Return (X, Y) of the center of cell containing provided text 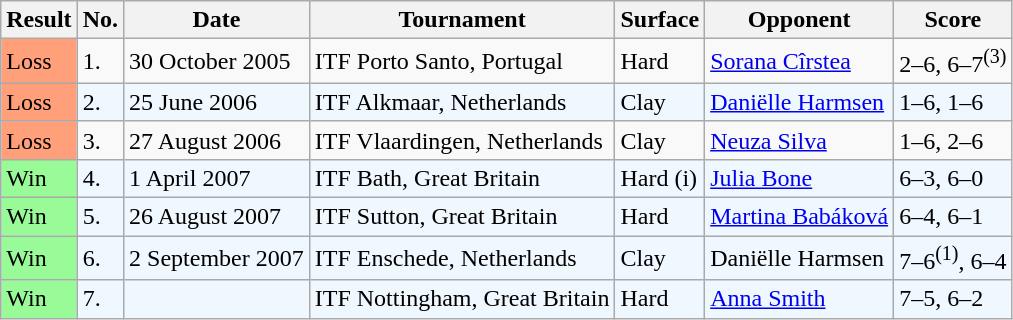
Anna Smith (800, 299)
30 October 2005 (217, 62)
Hard (i) (660, 178)
1. (100, 62)
4. (100, 178)
26 August 2007 (217, 217)
7. (100, 299)
6–3, 6–0 (953, 178)
1–6, 1–6 (953, 102)
Score (953, 20)
Opponent (800, 20)
3. (100, 140)
2 September 2007 (217, 258)
ITF Sutton, Great Britain (462, 217)
6. (100, 258)
Martina Babáková (800, 217)
6–4, 6–1 (953, 217)
7–6(1), 6–4 (953, 258)
Neuza Silva (800, 140)
No. (100, 20)
ITF Bath, Great Britain (462, 178)
ITF Alkmaar, Netherlands (462, 102)
ITF Nottingham, Great Britain (462, 299)
Sorana Cîrstea (800, 62)
7–5, 6–2 (953, 299)
2–6, 6–7(3) (953, 62)
25 June 2006 (217, 102)
1–6, 2–6 (953, 140)
5. (100, 217)
Surface (660, 20)
Result (39, 20)
ITF Porto Santo, Portugal (462, 62)
Julia Bone (800, 178)
Tournament (462, 20)
2. (100, 102)
ITF Enschede, Netherlands (462, 258)
27 August 2006 (217, 140)
ITF Vlaardingen, Netherlands (462, 140)
1 April 2007 (217, 178)
Date (217, 20)
